Scan for the cell matching the given text and deliver its (x, y) coordinate at center. 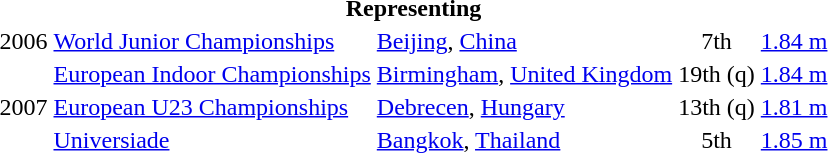
Beijing, China (524, 41)
European Indoor Championships (212, 74)
World Junior Championships (212, 41)
Birmingham, United Kingdom (524, 74)
19th (q) (717, 74)
13th (q) (717, 107)
Debrecen, Hungary (524, 107)
European U23 Championships (212, 107)
7th (717, 41)
